Determine the (X, Y) coordinate at the center of the cell enclosing the given text.  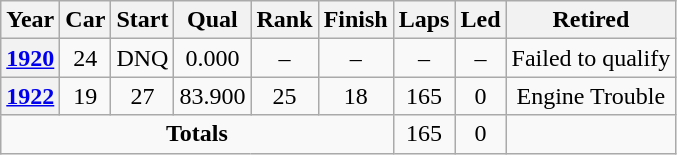
DNQ (142, 58)
Retired (591, 20)
1922 (30, 96)
Qual (212, 20)
Totals (197, 134)
83.900 (212, 96)
Year (30, 20)
Start (142, 20)
Engine Trouble (591, 96)
25 (284, 96)
Laps (424, 20)
19 (86, 96)
18 (356, 96)
Car (86, 20)
Failed to qualify (591, 58)
0.000 (212, 58)
27 (142, 96)
1920 (30, 58)
24 (86, 58)
Finish (356, 20)
Rank (284, 20)
Led (480, 20)
